Detect which cell encompasses the target text, then output its [X, Y] center coordinate. 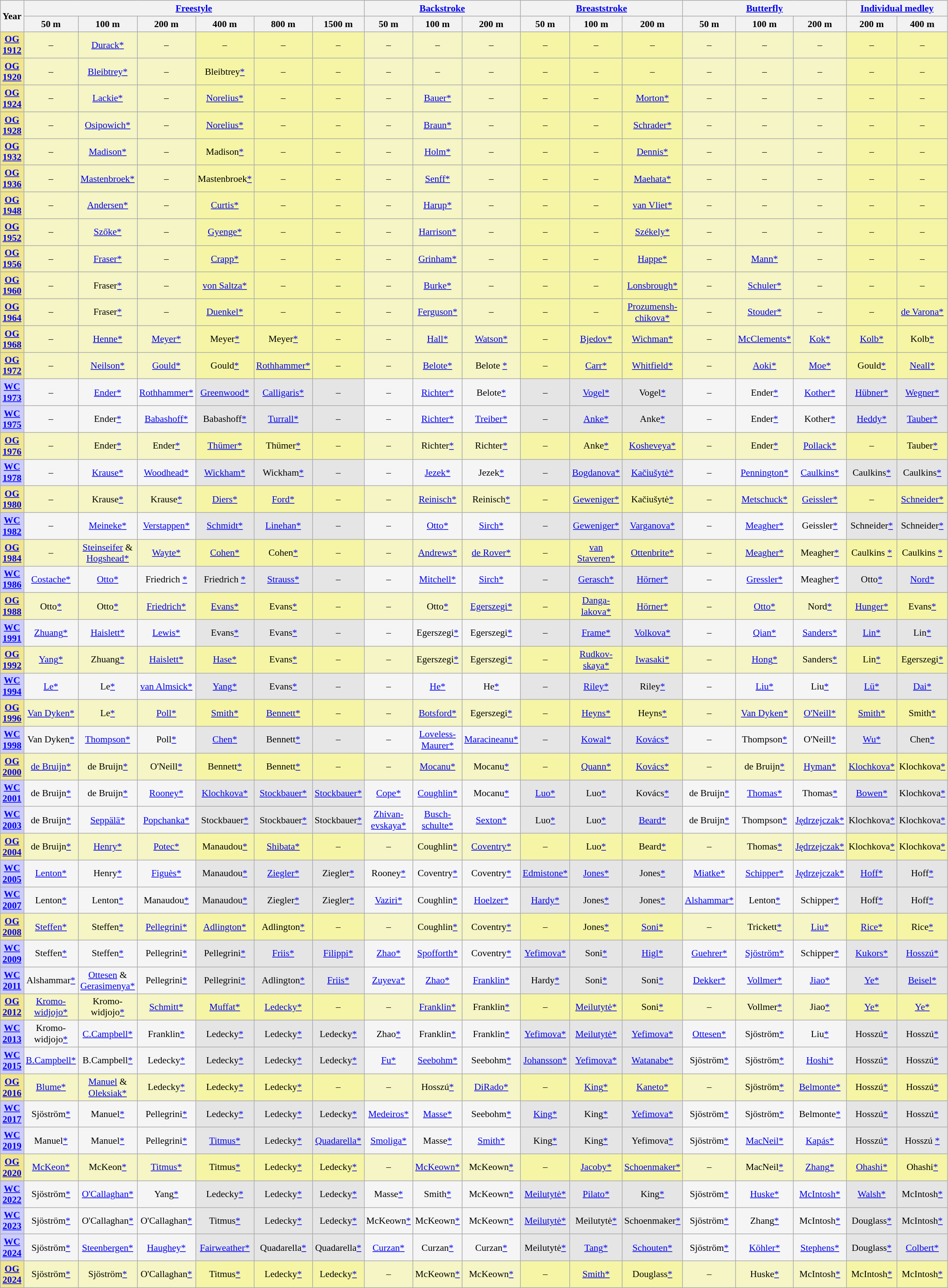
Wegner* [922, 393]
WC 2023 [12, 1221]
OG 1992 [12, 659]
Harup* [438, 205]
Strauss* [283, 580]
Friedrich* [167, 606]
Fairweather* [225, 1248]
Calligaris* [283, 393]
OG 1972 [12, 366]
OG 2000 [12, 767]
Miatke* [709, 874]
Frame* [596, 633]
Volkova* [652, 633]
Kok* [820, 339]
WC 1986 [12, 580]
Bauer* [438, 99]
Aoki* [764, 366]
WC 1978 [12, 472]
Trickett* [764, 927]
Rudkov-skaya* [596, 659]
Gressler* [764, 580]
Ford* [283, 499]
Schuler* [764, 286]
Freestyle [194, 8]
Henne* [108, 339]
Potec* [167, 846]
Walsh* [872, 1194]
Hosszú * [922, 1141]
Lü* [872, 686]
Curtis* [225, 205]
Ottenbrite* [652, 553]
Braun* [438, 125]
OG 1948 [12, 205]
OG 1932 [12, 152]
OG 2004 [12, 846]
Quann* [596, 767]
Kowal* [596, 740]
Andrews* [438, 553]
de Rover* [491, 553]
de Varona* [922, 312]
Filippi* [338, 954]
C.Campbell* [108, 1034]
Danga-lakova* [596, 606]
Medeiros* [388, 1114]
Gerasch* [596, 580]
Whitfield* [652, 366]
Hoelzer* [491, 900]
Edmistone* [545, 874]
Maehata* [652, 178]
Durack* [108, 45]
Szőke* [108, 232]
Manuel & Oleksiak* [108, 1087]
Tang* [596, 1248]
OG 1964 [12, 312]
Ferguson* [438, 312]
Vaziri* [388, 900]
WC 1991 [12, 633]
Happe* [652, 259]
Diers* [225, 499]
Smoliga* [388, 1141]
Verstappen* [167, 526]
800 m [283, 24]
WC 1975 [12, 419]
Carr* [596, 366]
OG 1924 [12, 99]
Heddy* [872, 419]
OG 1988 [12, 606]
Watanabe* [652, 1061]
Busch-schulte* [438, 820]
Maracineanu* [491, 740]
Butterfly [764, 8]
Ottesen & Gerasimenya* [108, 980]
Blume* [51, 1087]
Dekker* [709, 980]
OG 2012 [12, 1007]
Senff* [438, 178]
OG 1956 [12, 259]
Hoshi* [820, 1061]
Schrader* [652, 125]
von Saltza* [225, 286]
van Staveren* [596, 553]
Kapás* [820, 1141]
Jacoby* [596, 1167]
Moe* [820, 366]
Popchanka* [167, 820]
WC 2001 [12, 793]
Johansson* [545, 1061]
Stouder* [764, 312]
Kosheveya* [652, 446]
Meineke* [108, 526]
Qian* [764, 633]
Linehan* [283, 526]
WC 2019 [12, 1141]
WC 2024 [12, 1248]
OG 1996 [12, 714]
Hübner* [872, 393]
Watson* [491, 339]
Kukors* [872, 954]
OG 2020 [12, 1167]
OG 1976 [12, 446]
Bogdanova* [596, 472]
WC 2013 [12, 1034]
Pollack* [820, 446]
OG 1936 [12, 178]
Backstroke [442, 8]
Beisel* [922, 980]
Prozumensh-chikova* [652, 312]
WC 1998 [12, 740]
Muffat* [225, 1007]
Sexton* [491, 820]
Hyman* [820, 767]
Gyenge* [225, 232]
OG 1928 [12, 125]
Burke* [438, 286]
Hase* [225, 659]
Osipowich* [108, 125]
Holm* [438, 152]
OG 1984 [12, 553]
Wayte* [167, 553]
Neall* [922, 366]
Schouten* [652, 1248]
Dai* [922, 686]
Seppälä* [108, 820]
WC 2017 [12, 1114]
Bjedov* [596, 339]
Spofforth* [438, 954]
Crapp* [225, 259]
Colbert* [922, 1248]
Steenbergen* [108, 1248]
WC 1982 [12, 526]
Kaneto* [652, 1087]
Higl* [652, 954]
WC 2015 [12, 1061]
Turrall* [283, 419]
OG 1920 [12, 72]
Hunger* [872, 606]
Metschuck* [764, 499]
WC 2007 [12, 900]
Harrison* [438, 232]
McClements* [764, 339]
Woodhead* [167, 472]
OG 1912 [12, 45]
Iwasaki* [652, 659]
Botsford* [438, 714]
Ottesen* [709, 1034]
1500 m [338, 24]
WC 2009 [12, 954]
Schmidt* [225, 526]
Bowen* [872, 793]
Year [12, 16]
Pilato* [596, 1194]
WC 2003 [12, 820]
Hall* [438, 339]
Lackie* [108, 99]
Lewis* [167, 633]
van Almsick* [167, 686]
Fu* [388, 1061]
Neilson* [108, 366]
Steinseifer & Hogshead* [108, 553]
Stephens* [820, 1248]
Mitchell* [438, 580]
Greenwood* [225, 393]
DiRado* [491, 1087]
Dennis* [652, 152]
Lonsbrough* [652, 286]
OG 1952 [12, 232]
WC 2005 [12, 874]
Shibata* [283, 846]
Belote * [491, 366]
Zhivan-evskaya* [388, 820]
WC 1994 [12, 686]
Morton* [652, 99]
OG 2008 [12, 927]
OG 1960 [12, 286]
Treiber* [491, 419]
Hong* [764, 659]
Costache* [51, 580]
OG 1968 [12, 339]
Varganova* [652, 526]
Figuès* [167, 874]
OG 1980 [12, 499]
Wu* [872, 740]
WC 1973 [12, 393]
Wichman* [652, 339]
Zuyeva* [388, 980]
OG 2024 [12, 1274]
Guehrer* [709, 954]
Grinham* [438, 259]
Individual medley [897, 8]
Schmitt* [167, 1007]
Haughey* [167, 1248]
van Vliet* [652, 205]
WC 2011 [12, 980]
Cope* [388, 793]
OG 2016 [12, 1087]
Pennington* [764, 472]
Loveless-Maurer* [438, 740]
Andersen* [108, 205]
WC 2022 [12, 1194]
Székely* [652, 232]
Köhler* [764, 1248]
Duenkel* [225, 312]
Breaststroke [602, 8]
Mann* [764, 259]
